Return [x, y] of the center of cell containing provided text 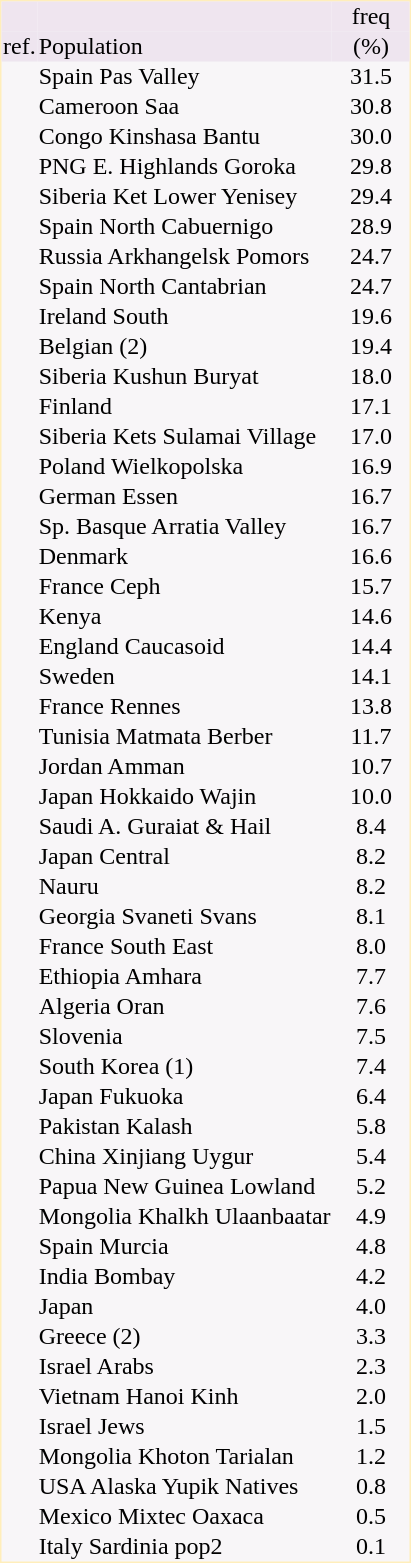
7.4 [371, 1067]
4.0 [371, 1307]
28.9 [371, 227]
8.4 [371, 827]
7.7 [371, 977]
France Rennes [184, 707]
10.0 [371, 797]
Georgia Svaneti Svans [184, 917]
5.8 [371, 1127]
Siberia Ket Lower Yenisey [184, 197]
14.4 [371, 647]
Japan Fukuoka [184, 1097]
5.2 [371, 1187]
3.3 [371, 1337]
South Korea (1) [184, 1067]
10.7 [371, 767]
Mexico Mixtec Oaxaca [184, 1517]
Belgian (2) [184, 347]
1.2 [371, 1457]
6.4 [371, 1097]
1.5 [371, 1427]
19.4 [371, 347]
Siberia Kushun Buryat [184, 377]
Vietnam Hanoi Kinh [184, 1397]
Japan Central [184, 857]
Papua New Guinea Lowland [184, 1187]
ref. [20, 47]
4.8 [371, 1247]
17.1 [371, 407]
Poland Wielkopolska [184, 467]
Population [184, 47]
Ireland South [184, 317]
Nauru [184, 887]
14.1 [371, 677]
0.8 [371, 1487]
Japan [184, 1307]
Congo Kinshasa Bantu [184, 137]
Israel Arabs [184, 1367]
freq [371, 17]
Jordan Amman [184, 767]
Saudi A. Guraiat & Hail [184, 827]
15.7 [371, 587]
Israel Jews [184, 1427]
16.6 [371, 557]
Italy Sardinia pop2 [184, 1547]
France Ceph [184, 587]
Spain North Cantabrian [184, 287]
(%) [371, 47]
16.9 [371, 467]
0.1 [371, 1547]
Cameroon Saa [184, 107]
7.6 [371, 1007]
USA Alaska Yupik Natives [184, 1487]
30.8 [371, 107]
PNG E. Highlands Goroka [184, 167]
14.6 [371, 617]
France South East [184, 947]
13.8 [371, 707]
Greece (2) [184, 1337]
4.2 [371, 1277]
17.0 [371, 437]
Spain North Cabuernigo [184, 227]
30.0 [371, 137]
Japan Hokkaido Wajin [184, 797]
Sp. Basque Arratia Valley [184, 527]
8.0 [371, 947]
Mongolia Khalkh Ulaanbaatar [184, 1217]
England Caucasoid [184, 647]
Algeria Oran [184, 1007]
Denmark [184, 557]
0.5 [371, 1517]
7.5 [371, 1037]
Tunisia Matmata Berber [184, 737]
18.0 [371, 377]
29.8 [371, 167]
Slovenia [184, 1037]
29.4 [371, 197]
19.6 [371, 317]
Sweden [184, 677]
2.0 [371, 1397]
Siberia Kets Sulamai Village [184, 437]
German Essen [184, 497]
Kenya [184, 617]
Finland [184, 407]
5.4 [371, 1157]
India Bombay [184, 1277]
Mongolia Khoton Tarialan [184, 1457]
8.1 [371, 917]
Pakistan Kalash [184, 1127]
11.7 [371, 737]
Ethiopia Amhara [184, 977]
Spain Murcia [184, 1247]
31.5 [371, 77]
China Xinjiang Uygur [184, 1157]
4.9 [371, 1217]
Russia Arkhangelsk Pomors [184, 257]
2.3 [371, 1367]
Spain Pas Valley [184, 77]
